Search for the cell housing the specified text and yield its [X, Y] center coordinate. 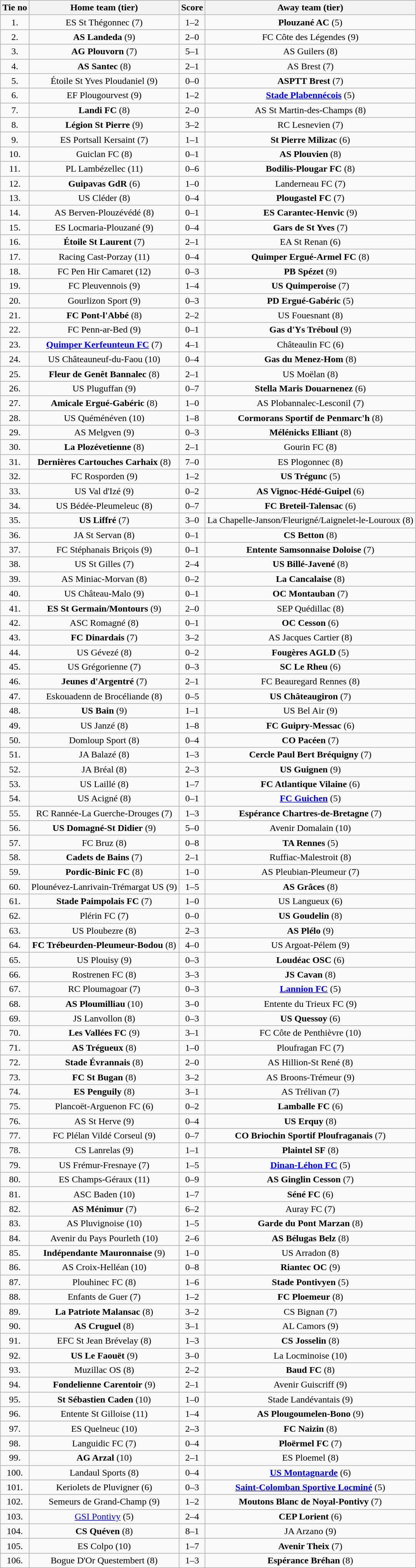
US Châteauneuf-du-Faou (10) [104, 359]
Cormorans Sportif de Penmarc'h (8) [311, 418]
15. [15, 227]
St Sébastien Caden (10) [104, 1399]
39. [15, 579]
13. [15, 198]
AL Camors (9) [311, 1326]
AS Melgven (9) [104, 433]
8. [15, 125]
Gourin FC (8) [311, 447]
48. [15, 711]
30. [15, 447]
25. [15, 374]
92. [15, 1355]
0–9 [192, 1180]
ES Locmaria-Plouzané (9) [104, 227]
1–6 [192, 1282]
RC Ploumagoar (7) [104, 989]
7. [15, 110]
Home team (tier) [104, 8]
73. [15, 1077]
US Argoat-Pélem (9) [311, 945]
FC Breteil-Talensac (6) [311, 506]
FC Naizin (8) [311, 1429]
38. [15, 564]
RC Lesnevien (7) [311, 125]
Bodilis-Plougar FC (8) [311, 169]
47. [15, 696]
Avenir Guiscriff (9) [311, 1385]
46. [15, 682]
US Montagnarde (6) [311, 1473]
6. [15, 95]
2. [15, 37]
19. [15, 286]
Dinan-Léhon FC (5) [311, 1165]
78. [15, 1150]
0–5 [192, 696]
66. [15, 975]
Entente St Gilloise (11) [104, 1414]
91. [15, 1341]
AG Plouvorn (7) [104, 52]
Languidic FC (7) [104, 1443]
Baud FC (8) [311, 1370]
17. [15, 257]
FC Penn-ar-Bed (9) [104, 330]
AS Cruguel (8) [104, 1326]
CO Pacéen (7) [311, 740]
103. [15, 1516]
88. [15, 1297]
PB Spézet (9) [311, 271]
35. [15, 520]
60. [15, 886]
CS Josselin (8) [311, 1341]
106. [15, 1560]
49. [15, 725]
Saint-Colomban Sportive Locminé (5) [311, 1487]
Bogue D'Or Questembert (8) [104, 1560]
3. [15, 52]
US Langueux (6) [311, 901]
ES St Germain/Montours (9) [104, 608]
4–1 [192, 344]
93. [15, 1370]
104. [15, 1531]
CEP Lorient (6) [311, 1516]
FC Trébeurden-Pleumeur-Bodou (8) [104, 945]
AS Broons-Trémeur (9) [311, 1077]
US Frémur-Fresnaye (7) [104, 1165]
FC Côte des Légendes (9) [311, 37]
79. [15, 1165]
90. [15, 1326]
CS Betton (8) [311, 535]
32. [15, 476]
21. [15, 315]
85. [15, 1253]
97. [15, 1429]
US Château-Malo (9) [104, 593]
AS St Herve (9) [104, 1121]
AS Vignoc-Hédé-Guipel (6) [311, 491]
AS Brest (7) [311, 66]
Gas du Menez-Hom (8) [311, 359]
Espérance Chartres-de-Bretagne (7) [311, 813]
96. [15, 1414]
53. [15, 784]
8–1 [192, 1531]
Plérin FC (7) [104, 916]
Séné FC (6) [311, 1194]
Jeunes d'Argentré (7) [104, 682]
US Gévezé (8) [104, 652]
14. [15, 213]
ES Colpo (10) [104, 1546]
JA Bréal (8) [104, 769]
US Quessoy (6) [311, 1018]
US Guignen (9) [311, 769]
US Janzé (8) [104, 725]
AS Plélo (9) [311, 931]
80. [15, 1180]
58. [15, 857]
45. [15, 667]
98. [15, 1443]
AS Santec (8) [104, 66]
EFC St Jean Brévelay (8) [104, 1341]
JS Lanvollon (8) [104, 1018]
16. [15, 242]
FC Rosporden (9) [104, 476]
54. [15, 799]
Quimper Ergué-Armel FC (8) [311, 257]
Espérance Bréhan (8) [311, 1560]
AS St Martin-des-Champs (8) [311, 110]
Dernières Cartouches Carhaix (8) [104, 462]
FC St Bugan (8) [104, 1077]
43. [15, 637]
Keriolets de Pluvigner (6) [104, 1487]
63. [15, 931]
Les Vallées FC (9) [104, 1033]
ASPTT Brest (7) [311, 81]
94. [15, 1385]
AS Trégueux (8) [104, 1048]
3–3 [192, 975]
US Trégunc (5) [311, 476]
10. [15, 154]
St Pierre Milizac (6) [311, 139]
2–6 [192, 1238]
Légion St Pierre (9) [104, 125]
Ruffiac-Malestroit (8) [311, 857]
24. [15, 359]
62. [15, 916]
Garde du Pont Marzan (8) [311, 1224]
70. [15, 1033]
59. [15, 872]
Amicale Ergué-Gabéric (8) [104, 403]
FC Côte de Penthièvre (10) [311, 1033]
Landi FC (8) [104, 110]
US Fouesnant (8) [311, 315]
ASC Baden (10) [104, 1194]
Avenir du Pays Pourleth (10) [104, 1238]
US Bel Air (9) [311, 711]
Eskouadenn de Brocéliande (8) [104, 696]
65. [15, 960]
US Bain (9) [104, 711]
AS Pluvignoise (10) [104, 1224]
AS Bélugas Belz (8) [311, 1238]
Loudéac OSC (6) [311, 960]
99. [15, 1458]
31. [15, 462]
US Erquy (8) [311, 1121]
Quimper Kerfeunteun FC (7) [104, 344]
ES Quelneuc (10) [104, 1429]
Ploërmel FC (7) [311, 1443]
FC Pen Hir Camaret (12) [104, 271]
100. [15, 1473]
AS Ploumilliau (10) [104, 1004]
FC Ploemeur (8) [311, 1297]
RC Rannée-La Guerche-Drouges (7) [104, 813]
ES St Thégonnec (7) [104, 22]
40. [15, 593]
101. [15, 1487]
Plancoët-Arguenon FC (6) [104, 1106]
JA St Servan (8) [104, 535]
20. [15, 301]
Lannion FC (5) [311, 989]
AG Arzal (10) [104, 1458]
83. [15, 1224]
Châteaulin FC (6) [311, 344]
AS Plougoumelen-Bono (9) [311, 1414]
US Goudelin (8) [311, 916]
ASC Romagné (8) [104, 623]
PL Lambézellec (11) [104, 169]
52. [15, 769]
Cercle Paul Bert Bréquigny (7) [311, 755]
AS Jacques Cartier (8) [311, 637]
JS Cavan (8) [311, 975]
US St Gilles (7) [104, 564]
La Chapelle-Janson/Fleurigné/Laignelet-le-Louroux (8) [311, 520]
Stade Pontivyen (5) [311, 1282]
JA Arzano (9) [311, 1531]
37. [15, 550]
AS Berven-Plouzévédé (8) [104, 213]
TA Rennes (5) [311, 843]
US Val d'Izé (9) [104, 491]
27. [15, 403]
29. [15, 433]
Lamballe FC (6) [311, 1106]
US Acigné (8) [104, 799]
Gourlizon Sport (9) [104, 301]
Landerneau FC (7) [311, 184]
FC Pont-l'Abbé (8) [104, 315]
ES Portsall Kersaint (7) [104, 139]
5–0 [192, 828]
US Billé-Javené (8) [311, 564]
9. [15, 139]
Fleur de Genêt Bannalec (8) [104, 374]
57. [15, 843]
Plounévez-Lanrivain-Trémargat US (9) [104, 886]
Gas d'Ys Tréboul (9) [311, 330]
61. [15, 901]
50. [15, 740]
18. [15, 271]
Plouhinec FC (8) [104, 1282]
AS Ménimur (7) [104, 1209]
23. [15, 344]
CS Quéven (8) [104, 1531]
Stella Maris Douarnenez (6) [311, 388]
Entente Samsonnaise Doloise (7) [311, 550]
102. [15, 1502]
Plouzané AC (5) [311, 22]
51. [15, 755]
Tie no [15, 8]
76. [15, 1121]
33. [15, 491]
FC Plélan Vildé Corseul (9) [104, 1136]
US Laillé (8) [104, 784]
4–0 [192, 945]
US Liffré (7) [104, 520]
1. [15, 22]
AS Miniac-Morvan (8) [104, 579]
JA Balazé (8) [104, 755]
AS Grâces (8) [311, 886]
86. [15, 1267]
Pordic-Binic FC (8) [104, 872]
Enfants de Guer (7) [104, 1297]
28. [15, 418]
ES Carantec-Henvic (9) [311, 213]
La Plozévetienne (8) [104, 447]
84. [15, 1238]
Stade Landévantais (9) [311, 1399]
Avenir Domalain (10) [311, 828]
AS Pleubian-Pleumeur (7) [311, 872]
Entente du Trieux FC (9) [311, 1004]
36. [15, 535]
CO Briochin Sportif Ploufraganais (7) [311, 1136]
ES Ploemel (8) [311, 1458]
41. [15, 608]
FC Pleuvennois (9) [104, 286]
AS Plobannalec-Lesconil (7) [311, 403]
105. [15, 1546]
Domloup Sport (8) [104, 740]
US Bédée-Pleumeleuc (8) [104, 506]
Muzillac OS (8) [104, 1370]
4. [15, 66]
22. [15, 330]
34. [15, 506]
US Arradon (8) [311, 1253]
87. [15, 1282]
69. [15, 1018]
AS Landeda (9) [104, 37]
FC Atlantique Vilaine (6) [311, 784]
42. [15, 623]
EF Plougourvest (9) [104, 95]
La Cancalaise (8) [311, 579]
Score [192, 8]
La Locminoise (10) [311, 1355]
75. [15, 1106]
95. [15, 1399]
ES Champs-Géraux (11) [104, 1180]
Racing Cast-Porzay (11) [104, 257]
ES Penguily (8) [104, 1092]
Away team (tier) [311, 8]
Semeurs de Grand-Champ (9) [104, 1502]
Étoile St Yves Ploudaniel (9) [104, 81]
US Châteaugiron (7) [311, 696]
CS Lanrelas (9) [104, 1150]
Fondelienne Carentoir (9) [104, 1385]
US Pluguffan (9) [104, 388]
Gars de St Yves (7) [311, 227]
AS Guilers (8) [311, 52]
71. [15, 1048]
89. [15, 1311]
OC Cesson (6) [311, 623]
Guipavas GdR (6) [104, 184]
Avenir Theix (7) [311, 1546]
US Cléder (8) [104, 198]
82. [15, 1209]
44. [15, 652]
Stade Plabennécois (5) [311, 95]
SEP Quédillac (8) [311, 608]
La Patriote Malansac (8) [104, 1311]
Landaul Sports (8) [104, 1473]
ES Plogonnec (8) [311, 462]
US Quimperoise (7) [311, 286]
FC Guichen (5) [311, 799]
5. [15, 81]
AS Ginglin Cesson (7) [311, 1180]
FC Guipry-Messac (6) [311, 725]
OC Montauban (7) [311, 593]
FC Bruz (8) [104, 843]
Plougastel FC (7) [311, 198]
GSI Pontivy (5) [104, 1516]
67. [15, 989]
Rostrenen FC (8) [104, 975]
US Plouisy (9) [104, 960]
55. [15, 813]
Cadets de Bains (7) [104, 857]
7–0 [192, 462]
Mélénicks Elliant (8) [311, 433]
Ploufragan FC (7) [311, 1048]
74. [15, 1092]
81. [15, 1194]
US Le Faouët (9) [104, 1355]
0–6 [192, 169]
11. [15, 169]
6–2 [192, 1209]
US Moëlan (8) [311, 374]
Moutons Blanc de Noyal-Pontivy (7) [311, 1502]
12. [15, 184]
72. [15, 1062]
Fougères AGLD (5) [311, 652]
US Grégorienne (7) [104, 667]
AS Plouvien (8) [311, 154]
PD Ergué-Gabéric (5) [311, 301]
AS Hillion-St René (8) [311, 1062]
CS Bignan (7) [311, 1311]
Stade Paimpolais FC (7) [104, 901]
68. [15, 1004]
5–1 [192, 52]
64. [15, 945]
Indépendante Mauronnaise (9) [104, 1253]
US Quéménéven (10) [104, 418]
AS Trélivan (7) [311, 1092]
Riantec OC (9) [311, 1267]
77. [15, 1136]
26. [15, 388]
56. [15, 828]
EA St Renan (6) [311, 242]
Guiclan FC (8) [104, 154]
AS Croix-Helléan (10) [104, 1267]
US Ploubezre (8) [104, 931]
Auray FC (7) [311, 1209]
SC Le Rheu (6) [311, 667]
Plaintel SF (8) [311, 1150]
FC Dinardais (7) [104, 637]
FC Stéphanais Briçois (9) [104, 550]
US Domagné-St Didier (9) [104, 828]
Stade Évrannais (8) [104, 1062]
FC Beauregard Rennes (8) [311, 682]
Étoile St Laurent (7) [104, 242]
